Detect which cell encompasses the target text, then output its (X, Y) center coordinate. 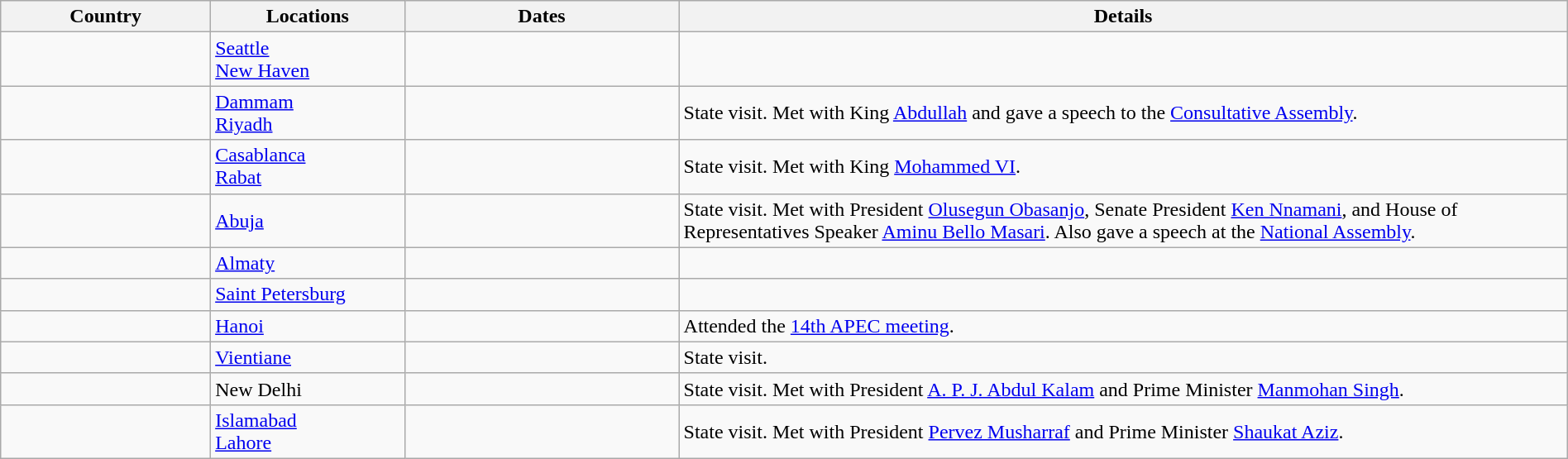
SeattleNew Haven (308, 60)
State visit. Met with King Abdullah and gave a speech to the Consultative Assembly. (1123, 112)
Abuja (308, 220)
State visit. Met with President A. P. J. Abdul Kalam and Prime Minister Manmohan Singh. (1123, 389)
DammamRiyadh (308, 112)
Attended the 14th APEC meeting. (1123, 326)
IslamabadLahore (308, 432)
State visit. Met with President Pervez Musharraf and Prime Minister Shaukat Aziz. (1123, 432)
Vientiane (308, 357)
Almaty (308, 263)
CasablancaRabat (308, 167)
Dates (542, 17)
Locations (308, 17)
State visit. (1123, 357)
Details (1123, 17)
Saint Petersburg (308, 294)
Hanoi (308, 326)
New Delhi (308, 389)
State visit. Met with King Mohammed VI. (1123, 167)
Country (106, 17)
